For the text-containing cell, return its midpoint in (X, Y) coordinate format. 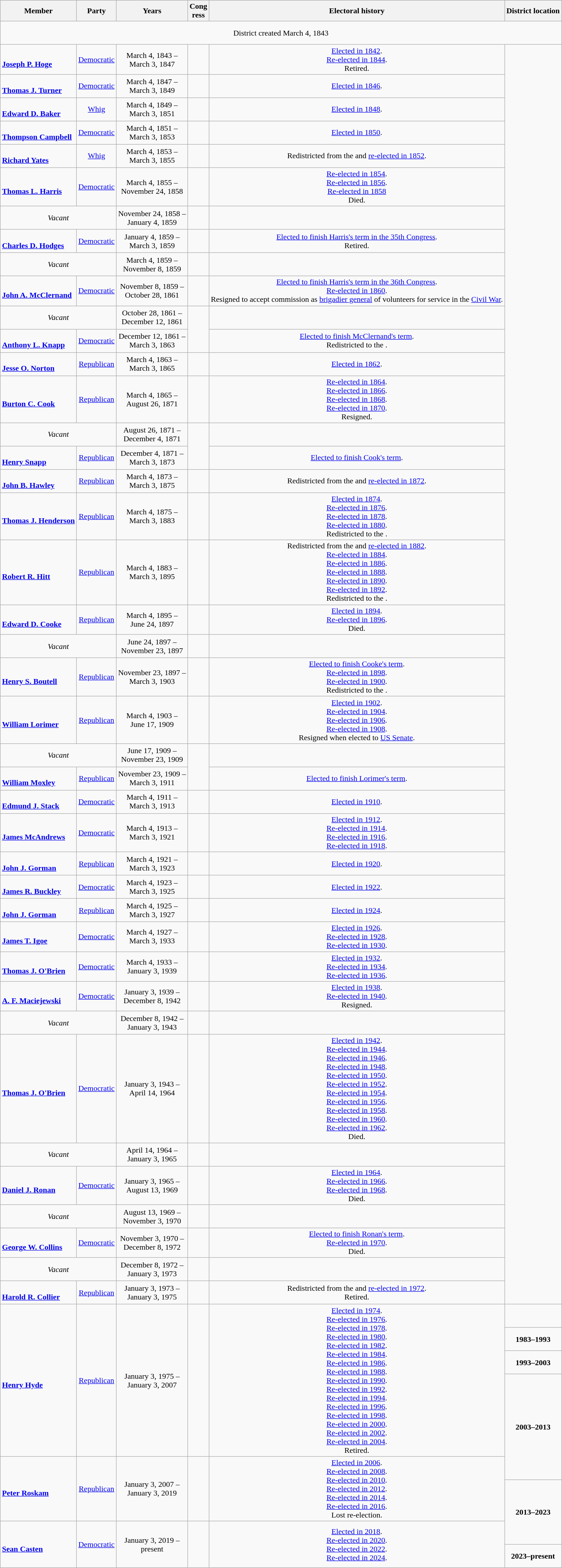
March 4, 1921 –March 3, 1923 (152, 863)
November 3, 1970 –December 8, 1972 (152, 1243)
January 3, 1973 –January 3, 1975 (152, 1293)
Anthony L. Knapp (39, 341)
Henry Hyde (39, 1380)
1993–2003 (533, 1363)
January 3, 2007 –January 3, 2019 (152, 1489)
Jesse O. Norton (39, 364)
October 28, 1861 –December 12, 1861 (152, 317)
November 23, 1897 –March 3, 1903 (152, 677)
Peter Roskam (39, 1489)
March 4, 1903 –June 17, 1909 (152, 720)
Elected to finish Harris's term in the 35th Congress.Retired. (357, 241)
Redistricted from the and re-elected in 1872. (357, 481)
Elected in 1924. (357, 910)
March 4, 1895 –June 24, 1897 (152, 620)
March 4, 1927 –March 3, 1933 (152, 937)
Re-elected in 1854.Re-elected in 1856.Re-elected in 1858Died. (357, 187)
March 4, 1883 –March 3, 1895 (152, 572)
Elected in 1848. (357, 109)
Elected to finish Ronan's term.Re-elected in 1970.Died. (357, 1243)
January 3, 1939 –December 8, 1942 (152, 996)
March 4, 1873 –March 3, 1875 (152, 481)
December 8, 1972 –January 3, 1973 (152, 1269)
Harold R. Collier (39, 1293)
January 3, 2019 –present (152, 1544)
Thompson Campbell (39, 133)
A. F. Maciejewski (39, 996)
District created March 4, 1843 (281, 33)
March 4, 1849 –March 3, 1851 (152, 109)
Edward D. Cooke (39, 620)
District location (533, 11)
Edmund J. Stack (39, 802)
March 4, 1847 –March 3, 1849 (152, 86)
Elected in 1926.Re-elected in 1928.Re-elected in 1930. (357, 937)
Years (152, 11)
March 4, 1851 –March 3, 1853 (152, 133)
Richard Yates (39, 156)
Elected in 1874.Re-elected in 1876.Re-elected in 1878.Re-elected in 1880.Redistricted to the . (357, 516)
Elected to finish Cook's term. (357, 458)
Elected in 1910. (357, 802)
George W. Collins (39, 1243)
James McAndrews (39, 833)
John A. McClernand (39, 291)
March 4, 1853 –March 3, 1855 (152, 156)
March 4, 1923 –March 3, 1925 (152, 887)
Elected in 1922. (357, 887)
April 14, 1964 –January 3, 1965 (152, 1155)
James T. Igoe (39, 937)
Elected in 2006.Re-elected in 2008.Re-elected in 2010.Re-elected in 2012.Re-elected in 2014.Re-elected in 2016.Lost re-election. (357, 1489)
March 4, 1925 –March 3, 1927 (152, 910)
June 17, 1909 –November 23, 1909 (152, 755)
March 4, 1859 –November 8, 1859 (152, 264)
Elected to finish Cooke's term.Re-elected in 1898.Re-elected in 1900.Redistricted to the . (357, 677)
Elected in 1850. (357, 133)
Elected to finish McClernand's term.Redistricted to the . (357, 341)
Henry S. Boutell (39, 677)
Electoral history (357, 11)
March 4, 1865 –August 26, 1871 (152, 399)
March 4, 1933 –January 3, 1939 (152, 967)
March 4, 1875 –March 3, 1883 (152, 516)
March 4, 1863 –March 3, 1865 (152, 364)
March 4, 1911 –March 3, 1913 (152, 802)
Robert R. Hitt (39, 572)
Elected in 1862. (357, 364)
Burton C. Cook (39, 399)
Elected in 2018.Re-elected in 2020.Re-elected in 2022.Re-elected in 2024. (357, 1544)
November 23, 1909 –March 3, 1911 (152, 778)
2003–2013 (533, 1427)
Elected in 1920. (357, 863)
Redistricted from the and re-elected in 1972.Retired. (357, 1293)
Redistricted from the and re-elected in 1852. (357, 156)
Edward D. Baker (39, 109)
Party (96, 11)
Elected in 1938.Re-elected in 1940.Resigned. (357, 996)
Thomas J. Turner (39, 86)
Elected in 1902.Re-elected in 1904.Re-elected in 1906.Re-elected in 1908.Resigned when elected to US Senate. (357, 720)
March 4, 1913 –March 3, 1921 (152, 833)
Joseph P. Hoge (39, 60)
Elected in 1964.Re-elected in 1966.Re-elected in 1968.Died. (357, 1185)
Re-elected in 1864.Re-elected in 1866.Re-elected in 1868.Re-elected in 1870.Resigned. (357, 399)
William Moxley (39, 778)
Elected in 1846. (357, 86)
December 8, 1942 –January 3, 1943 (152, 1023)
2013–2023 (533, 1512)
March 4, 1843 –March 3, 1847 (152, 60)
Henry Snapp (39, 458)
Sean Casten (39, 1544)
January 3, 1975 –January 3, 2007 (152, 1380)
December 12, 1861 –March 3, 1863 (152, 341)
November 24, 1858 –January 4, 1859 (152, 218)
Congress (198, 11)
Elected in 1842.Re-elected in 1844.Retired. (357, 60)
Thomas J. Henderson (39, 516)
2023–present (533, 1556)
Daniel J. Ronan (39, 1185)
November 8, 1859 –October 28, 1861 (152, 291)
January 3, 1943 –April 14, 1964 (152, 1089)
Thomas L. Harris (39, 187)
Elected in 1912.Re-elected in 1914.Re-elected in 1916.Re-elected in 1918. (357, 833)
January 3, 1965 –August 13, 1969 (152, 1185)
August 26, 1871 –December 4, 1871 (152, 434)
James R. Buckley (39, 887)
January 4, 1859 –March 3, 1859 (152, 241)
December 4, 1871 –March 3, 1873 (152, 458)
March 4, 1855 –November 24, 1858 (152, 187)
Elected in 1932.Re-elected in 1934.Re-elected in 1936. (357, 967)
Member (39, 11)
Charles D. Hodges (39, 241)
Elected to finish Lorimer's term. (357, 778)
John B. Hawley (39, 481)
William Lorimer (39, 720)
August 13, 1969 –November 3, 1970 (152, 1216)
June 24, 1897 –November 23, 1897 (152, 646)
1983–1993 (533, 1339)
Elected in 1894.Re-elected in 1896.Died. (357, 620)
